Extract the [X, Y] coordinate from the center of the cell holding the provided text.  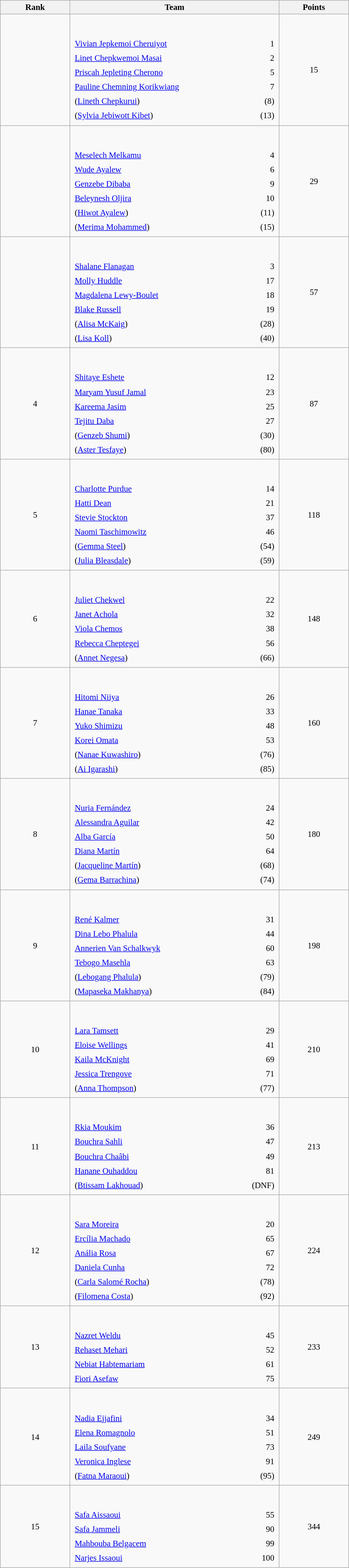
27 [257, 421]
67 [258, 1253]
3 [259, 266]
Dina Lebo Phalula [158, 934]
17 [259, 281]
38 [255, 629]
344 [314, 1526]
87 [314, 404]
57 [314, 292]
Hanae Tanaka [154, 711]
Rkia Moukim [147, 1127]
(92) [258, 1296]
Pauline Chemning Korikwiang [160, 87]
Alessandra Aguilar [154, 822]
52 [262, 1350]
198 [314, 945]
Priscah Jepleting Cherono [160, 73]
Blake Russell [157, 309]
63 [259, 962]
Rebecca Cheptegei [153, 643]
Mahbouba Belgacem [156, 1544]
90 [258, 1529]
Hitomi Niiya [154, 697]
13 [35, 1347]
Korei Omata [154, 740]
(Lineth Chepkurui) [160, 101]
Naomi Taschimowitz [155, 532]
46 [257, 532]
Lara Tamsett 29 Eloise Wellings 41 Kaila McKnight 69 Jessica Trengove 71 (Anna Thompson) (77) [174, 1049]
Nadia Ejjafini 34 Elena Romagnolo 51 Laila Soufyane 73 Veronica Inglese 91 (Fatna Maraoui) (95) [174, 1437]
Team [174, 7]
249 [314, 1437]
(15) [258, 227]
Safa Jammeli [156, 1529]
69 [255, 1059]
210 [314, 1049]
(95) [254, 1476]
2 [262, 58]
(30) [257, 435]
64 [256, 851]
Narjes Issaoui [156, 1558]
(40) [259, 338]
(Gemma Steel) [155, 546]
(Genzeb Shumi) [155, 435]
148 [314, 619]
Meselech Melkamu [155, 155]
42 [256, 822]
34 [254, 1418]
73 [254, 1447]
Tebogo Masehla [158, 962]
Viola Chemos [153, 629]
Shalane Flanagan [157, 266]
91 [254, 1461]
Yuko Shimizu [154, 726]
René Kalmer 31 Dina Lebo Phalula 44 Annerien Van Schalkwyk 60 Tebogo Masehla 63 (Lebogang Phalula) (79) (Mapaseka Makhanya) (84) [174, 945]
Nazret Weldu [160, 1335]
44 [259, 934]
32 [255, 614]
Charlotte Purdue 14 Hatti Dean 21 Stevie Stockton 37 Naomi Taschimowitz 46 (Gemma Steel) (54) (Julia Bleasdale) (59) [174, 515]
Nuria Fernández 24 Alessandra Aguilar 42 Alba García 50 Diana Martín 64 (Jacqueline Martín) (68) (Gema Barrachina) (74) [174, 834]
160 [314, 723]
Bouchra Sahli [147, 1142]
(54) [257, 546]
(66) [255, 658]
41 [255, 1045]
Linet Chepkwemoi Masai [160, 58]
51 [254, 1432]
55 [258, 1515]
20 [258, 1224]
(Anna Thompson) [152, 1088]
(85) [256, 769]
Safa Aissaoui [156, 1515]
(84) [259, 991]
(Fatna Maraoui) [152, 1476]
(28) [259, 324]
Eloise Wellings [152, 1045]
Points [314, 7]
(Annet Negesa) [153, 658]
65 [258, 1238]
Jessica Trengove [152, 1074]
(Ai Igarashi) [154, 769]
99 [258, 1544]
22 [255, 600]
Safa Aissaoui 55 Safa Jammeli 90 Mahbouba Belgacem 99 Narjes Issaoui 100 [174, 1526]
Magdalena Lewy-Boulet [157, 295]
53 [256, 740]
(11) [258, 212]
45 [262, 1335]
23 [257, 392]
224 [314, 1250]
61 [262, 1364]
60 [259, 948]
75 [262, 1379]
49 [250, 1156]
33 [256, 711]
Alba García [154, 837]
Juliet Chekwel 22 Janet Achola 32 Viola Chemos 38 Rebecca Cheptegei 56 (Annet Negesa) (66) [174, 619]
Vivian Jepkemoi Cheruiyot [160, 44]
1 [262, 44]
Rehaset Mehari [160, 1350]
(79) [259, 977]
24 [256, 808]
(Alisa McKaig) [157, 324]
72 [258, 1268]
Nadia Ejjafini [152, 1418]
Shitaye Eshete [155, 377]
(74) [256, 880]
(77) [255, 1088]
(Gema Barrachina) [154, 880]
(Merima Mohammed) [155, 227]
Veronica Inglese [152, 1461]
Beleynesh Oljira [155, 198]
(Mapaseka Makhanya) [158, 991]
Meselech Melkamu 4 Wude Ayalew 6 Genzebe Dibaba 9 Beleynesh Oljira 10 (Hiwot Ayalew) (11) (Merima Mohammed) (15) [174, 181]
Nazret Weldu 45 Rehaset Mehari 52 Nebiat Habtemariam 61 Fiori Asefaw 75 [174, 1347]
Molly Huddle [157, 281]
(13) [262, 116]
Tejitu Daba [155, 421]
36 [250, 1127]
37 [257, 518]
47 [250, 1142]
(76) [256, 754]
26 [256, 697]
René Kalmer [158, 919]
(DNF) [250, 1185]
Shitaye Eshete 12 Maryam Yusuf Jamal 23 Kareema Jasim 25 Tejitu Daba 27 (Genzeb Shumi) (30) (Aster Tesfaye) (80) [174, 404]
(78) [258, 1282]
Wude Ayalew [155, 169]
(Aster Tesfaye) [155, 450]
(8) [262, 101]
(Sylvia Jebiwott Kibet) [160, 116]
Annerien Van Schalkwyk [158, 948]
50 [256, 837]
(Lebogang Phalula) [158, 977]
Shalane Flanagan 3 Molly Huddle 17 Magdalena Lewy-Boulet 18 Blake Russell 19 (Alisa McKaig) (28) (Lisa Koll) (40) [174, 292]
Janet Achola [153, 614]
118 [314, 515]
Sara Moreira [155, 1224]
233 [314, 1347]
Laila Soufyane [152, 1447]
Hanane Ouhaddou [147, 1170]
Kareema Jasim [155, 406]
Daniela Cunha [155, 1268]
Elena Romagnolo [152, 1432]
(Jacqueline Martín) [154, 866]
Rank [35, 7]
213 [314, 1146]
(Filomena Costa) [155, 1296]
Bouchra Chaâbi [147, 1156]
Ercília Machado [155, 1238]
(68) [256, 866]
Nebiat Habtemariam [160, 1364]
Juliet Chekwel [153, 600]
Hitomi Niiya 26 Hanae Tanaka 33 Yuko Shimizu 48 Korei Omata 53 (Nanae Kuwashiro) (76) (Ai Igarashi) (85) [174, 723]
(Carla Salomé Rocha) [155, 1282]
21 [257, 503]
Charlotte Purdue [155, 489]
100 [258, 1558]
(Lisa Koll) [157, 338]
Sara Moreira 20 Ercília Machado 65 Anália Rosa 67 Daniela Cunha 72 (Carla Salomé Rocha) (78) (Filomena Costa) (92) [174, 1250]
Maryam Yusuf Jamal [155, 392]
31 [259, 919]
Rkia Moukim 36 Bouchra Sahli 47 Bouchra Chaâbi 49 Hanane Ouhaddou 81 (Btissam Lakhouad) (DNF) [174, 1146]
11 [35, 1146]
56 [255, 643]
(80) [257, 450]
(Hiwot Ayalew) [155, 212]
Nuria Fernández [154, 808]
81 [250, 1170]
(Btissam Lakhouad) [147, 1185]
(59) [257, 561]
180 [314, 834]
Fiori Asefaw [160, 1379]
19 [259, 309]
(Nanae Kuwashiro) [154, 754]
Kaila McKnight [152, 1059]
8 [35, 834]
25 [257, 406]
Genzebe Dibaba [155, 184]
71 [255, 1074]
18 [259, 295]
Anália Rosa [155, 1253]
Diana Martín [154, 851]
Stevie Stockton [155, 518]
Lara Tamsett [152, 1030]
(Julia Bleasdale) [155, 561]
Hatti Dean [155, 503]
48 [256, 726]
